Output the (X, Y) coordinate of the center of the cell containing the given text.  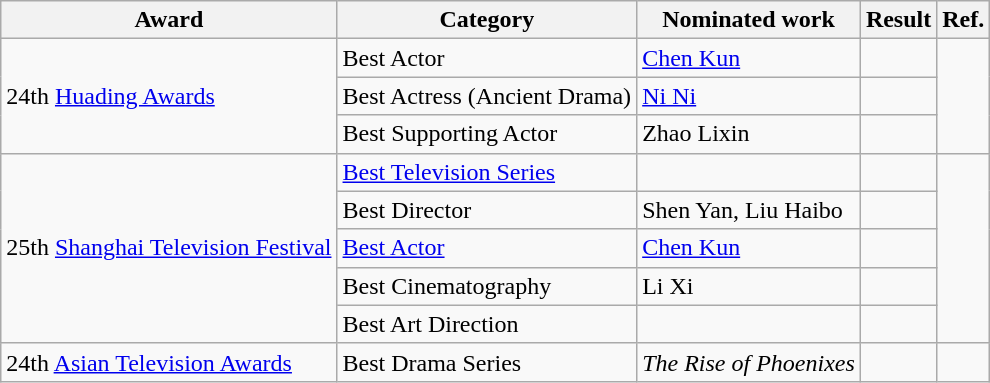
Award (169, 20)
Best Supporting Actor (487, 134)
Best Cinematography (487, 286)
The Rise of Phoenixes (749, 362)
Best Director (487, 210)
Best Drama Series (487, 362)
Category (487, 20)
Shen Yan, Liu Haibo (749, 210)
24th Huading Awards (169, 96)
Ref. (964, 20)
25th Shanghai Television Festival (169, 248)
Nominated work (749, 20)
Best Art Direction (487, 324)
Result (898, 20)
Best Television Series (487, 172)
Best Actress (Ancient Drama) (487, 96)
24th Asian Television Awards (169, 362)
Ni Ni (749, 96)
Zhao Lixin (749, 134)
Li Xi (749, 286)
